Return the [X, Y] coordinate for the center point of the cell that contains the specified text.  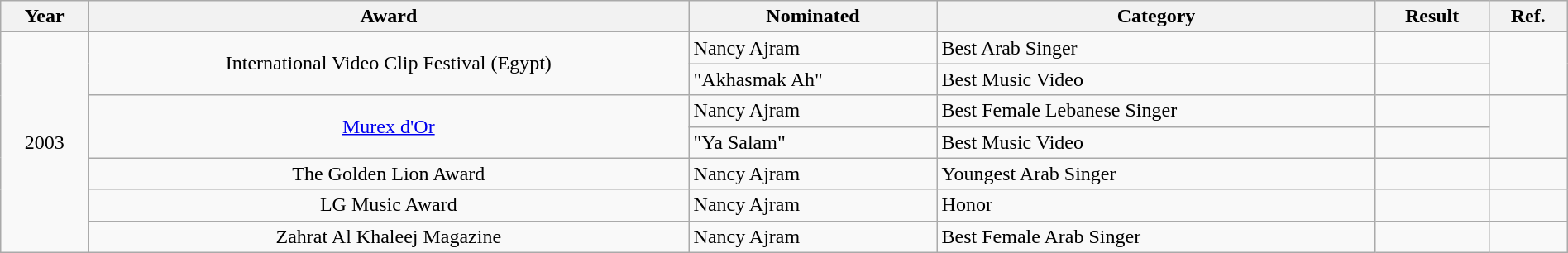
Category [1156, 17]
Honor [1156, 205]
Nominated [813, 17]
Best Arab Singer [1156, 48]
Ref. [1528, 17]
"Akhasmak Ah" [813, 79]
Best Female Lebanese Singer [1156, 111]
Zahrat Al Khaleej Magazine [389, 236]
Murex d'Or [389, 126]
The Golden Lion Award [389, 174]
Award [389, 17]
Youngest Arab Singer [1156, 174]
2003 [45, 142]
Year [45, 17]
LG Music Award [389, 205]
Result [1432, 17]
International Video Clip Festival (Egypt) [389, 64]
Best Female Arab Singer [1156, 236]
"Ya Salam" [813, 142]
